Capture the cell that displays the provided text and extract its [x, y] central coordinate. 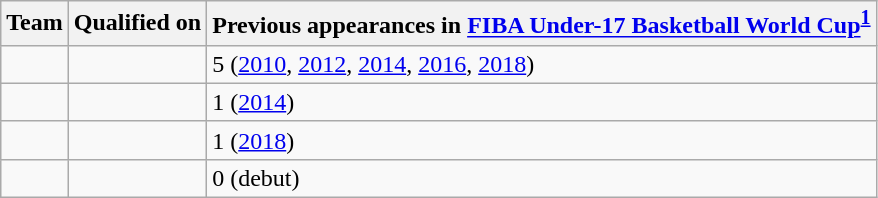
0 (debut) [542, 178]
5 (2010, 2012, 2014, 2016, 2018) [542, 64]
Previous appearances in FIBA Under-17 Basketball World Cup1 [542, 24]
Qualified on [137, 24]
Team [35, 24]
1 (2014) [542, 102]
1 (2018) [542, 140]
